Scan for the cell matching the given text and deliver its [x, y] coordinate at center. 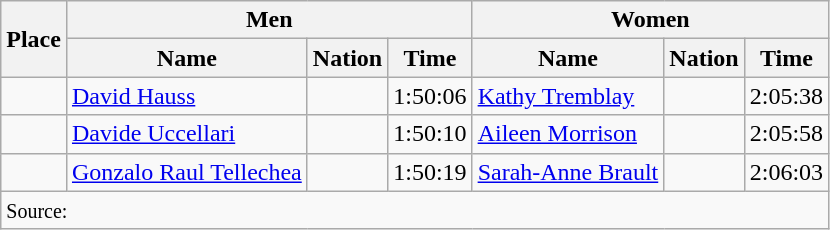
Davide Uccellari [186, 134]
Source: [415, 210]
2:05:38 [786, 96]
1:50:06 [430, 96]
Aileen Morrison [568, 134]
1:50:10 [430, 134]
Women [650, 20]
2:05:58 [786, 134]
Kathy Tremblay [568, 96]
2:06:03 [786, 172]
Sarah-Anne Brault [568, 172]
Place [34, 39]
David Hauss [186, 96]
Men [269, 20]
Gonzalo Raul Tellechea [186, 172]
1:50:19 [430, 172]
